Extract the (x, y) coordinate from the center of the cell holding the provided text.  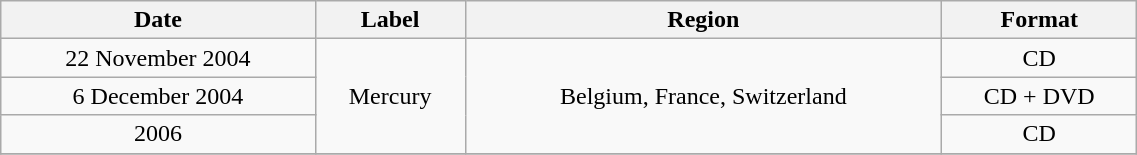
Date (158, 20)
CD + DVD (1040, 96)
Region (704, 20)
Belgium, France, Switzerland (704, 96)
2006 (158, 134)
Format (1040, 20)
6 December 2004 (158, 96)
22 November 2004 (158, 58)
Mercury (390, 96)
Label (390, 20)
